Provide the [X, Y] coordinate of the cell's center where the given text is located.  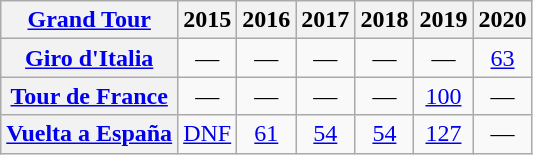
2015 [208, 20]
DNF [208, 134]
61 [266, 134]
63 [502, 58]
Vuelta a España [90, 134]
2017 [326, 20]
127 [444, 134]
Giro d'Italia [90, 58]
Tour de France [90, 96]
2018 [384, 20]
2016 [266, 20]
2020 [502, 20]
Grand Tour [90, 20]
2019 [444, 20]
100 [444, 96]
